Find where the given text appears and provide that cell's center as [x, y] coordinate. 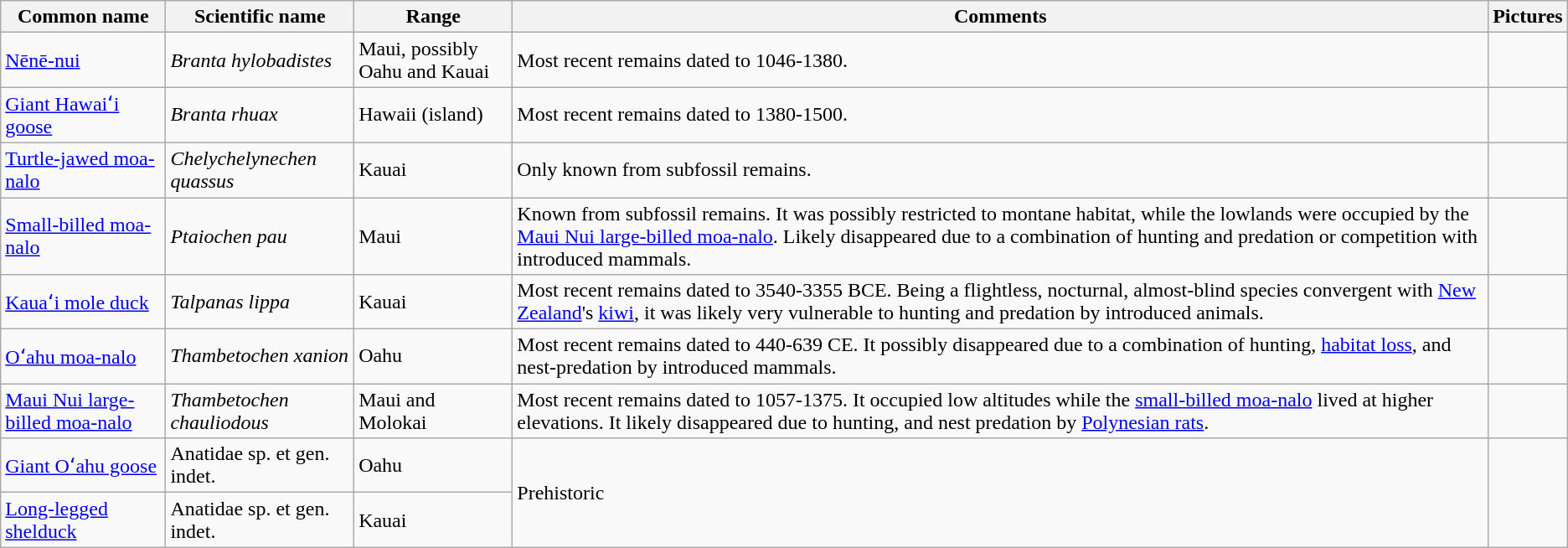
Nēnē-nui [84, 60]
Scientific name [260, 17]
Chelychelynechen quassus [260, 169]
Branta hylobadistes [260, 60]
Ptaiochen pau [260, 236]
Maui, possibly Oahu and Kauai [434, 60]
Long-legged shelduck [84, 520]
Maui Nui large-billed moa-nalo [84, 411]
Thambetochen xanion [260, 357]
Maui and Molokai [434, 411]
Thambetochen chauliodous [260, 411]
Most recent remains dated to 1046-1380. [1000, 60]
Kauaʻi mole duck [84, 302]
Giant Oʻahu goose [84, 466]
Only known from subfossil remains. [1000, 169]
Turtle-jawed moa-nalo [84, 169]
Prehistoric [1000, 493]
Common name [84, 17]
Comments [1000, 17]
Talpanas lippa [260, 302]
Range [434, 17]
Branta rhuax [260, 116]
Oʻahu moa-nalo [84, 357]
Most recent remains dated to 1380-1500. [1000, 116]
Hawaii (island) [434, 116]
Small-billed moa-nalo [84, 236]
Pictures [1528, 17]
Maui [434, 236]
Giant Hawaiʻi goose [84, 116]
